Search for the cell housing the specified text and yield its (x, y) center coordinate. 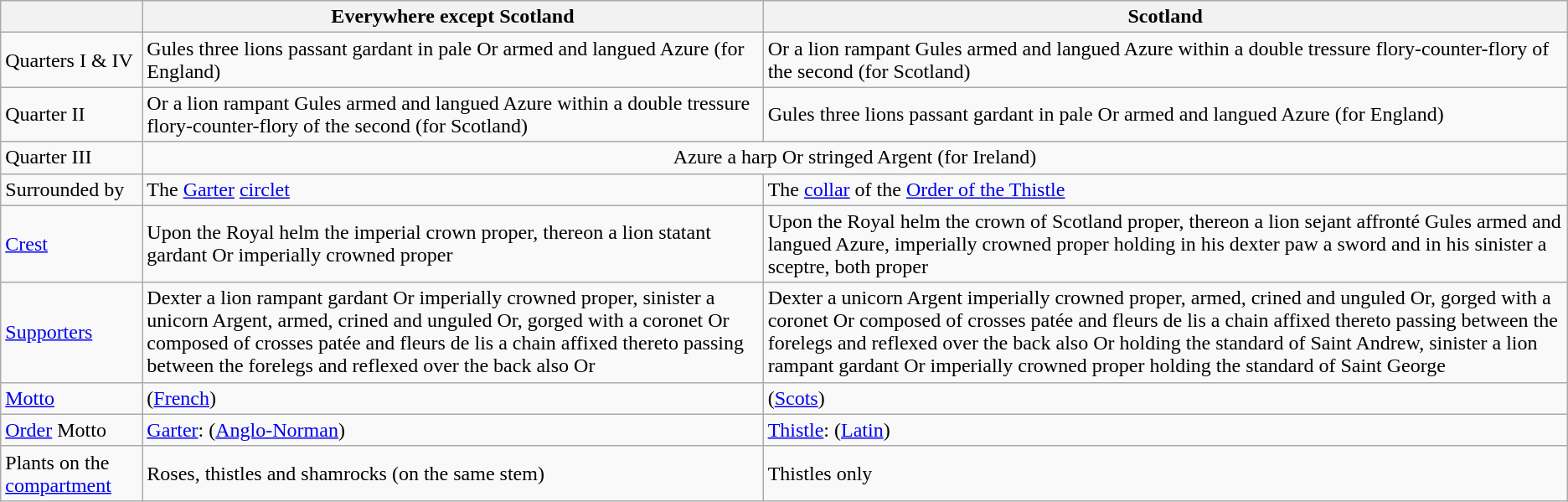
Surrounded by (72, 189)
The Garter circlet (452, 189)
Azure a harp Or stringed Argent (for Ireland) (854, 158)
Everywhere except Scotland (452, 17)
Roses, thistles and shamrocks (on the same stem) (452, 473)
Quarter II (72, 114)
Upon the Royal helm the imperial crown proper, thereon a lion statant gardant Or imperially crowned proper (452, 244)
(French) (452, 398)
Crest (72, 244)
(Scots) (1165, 398)
Quarters I & IV (72, 60)
Plants on the compartment (72, 473)
Scotland (1165, 17)
Thistles only (1165, 473)
Order Motto (72, 430)
Motto (72, 398)
The collar of the Order of the Thistle (1165, 189)
Thistle: (Latin) (1165, 430)
Garter: (Anglo-Norman) (452, 430)
Quarter III (72, 158)
Supporters (72, 332)
